Identify which cell holds the provided text, then report its (x, y) central coordinate. 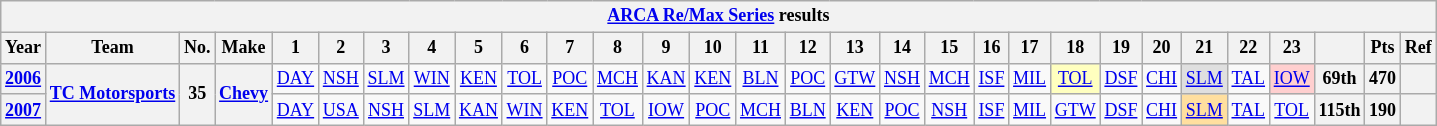
20 (1162, 48)
Year (24, 48)
1 (295, 48)
17 (1030, 48)
No. (198, 48)
21 (1204, 48)
12 (808, 48)
19 (1121, 48)
190 (1383, 110)
2007 (24, 110)
Chevy (244, 94)
35 (198, 94)
Pts (1383, 48)
10 (713, 48)
9 (666, 48)
2 (340, 48)
6 (524, 48)
USA (340, 110)
TC Motorsports (112, 94)
115th (1340, 110)
ARCA Re/Max Series results (718, 16)
11 (761, 48)
18 (1075, 48)
13 (855, 48)
5 (479, 48)
7 (570, 48)
3 (386, 48)
Make (244, 48)
22 (1248, 48)
14 (902, 48)
2006 (24, 78)
69th (1340, 78)
15 (949, 48)
470 (1383, 78)
8 (618, 48)
Ref (1418, 48)
16 (992, 48)
4 (432, 48)
23 (1292, 48)
Team (112, 48)
